Return [X, Y] of the center of cell containing provided text 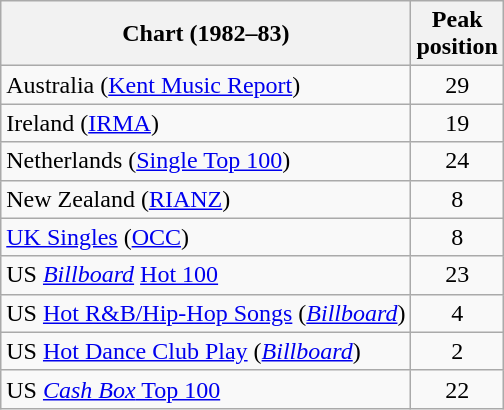
2 [457, 351]
19 [457, 123]
23 [457, 275]
New Zealand (RIANZ) [206, 199]
US Hot Dance Club Play (Billboard) [206, 351]
Peakposition [457, 34]
24 [457, 161]
US Billboard Hot 100 [206, 275]
22 [457, 389]
US Hot R&B/Hip-Hop Songs (Billboard) [206, 313]
29 [457, 85]
Chart (1982–83) [206, 34]
UK Singles (OCC) [206, 237]
US Cash Box Top 100 [206, 389]
Netherlands (Single Top 100) [206, 161]
Australia (Kent Music Report) [206, 85]
4 [457, 313]
Ireland (IRMA) [206, 123]
